Pinpoint the cell where the given text exists, returning its (x, y) midpoint coordinate. 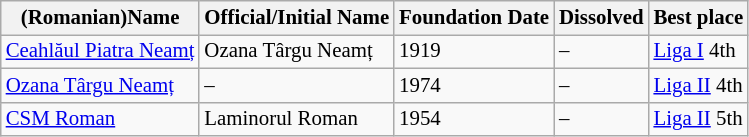
Ceahlăul Piatra Neamț (100, 51)
(Romanian)Name (100, 18)
Best place (698, 18)
1919 (474, 51)
Foundation Date (474, 18)
Official/Initial Name (296, 18)
Dissolved (601, 18)
1954 (474, 119)
1974 (474, 85)
Liga I 4th (698, 51)
CSM Roman (100, 119)
Liga II 4th (698, 85)
Liga II 5th (698, 119)
Laminorul Roman (296, 119)
